Search for the cell housing the specified text and yield its [X, Y] center coordinate. 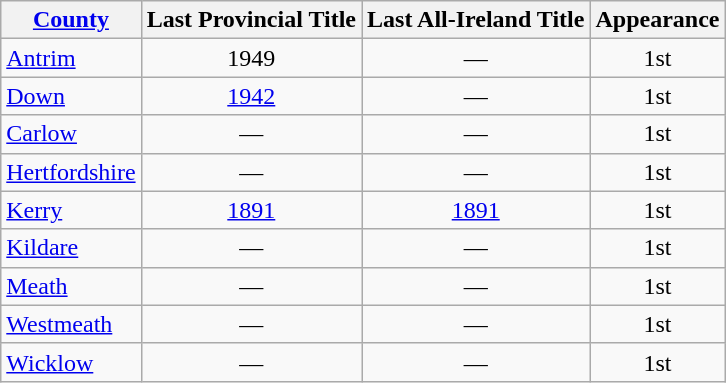
1942 [251, 96]
Antrim [71, 58]
Kerry [71, 210]
Hertfordshire [71, 172]
Kildare [71, 248]
1949 [251, 58]
Wicklow [71, 362]
Last All-Ireland Title [476, 20]
County [71, 20]
Carlow [71, 134]
Meath [71, 286]
Westmeath [71, 324]
Last Provincial Title [251, 20]
Appearance [658, 20]
Down [71, 96]
